For the text-containing cell, return its midpoint in [x, y] coordinate format. 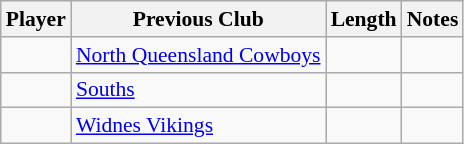
Previous Club [198, 19]
Widnes Vikings [198, 126]
Souths [198, 90]
Length [364, 19]
Notes [433, 19]
Player [36, 19]
North Queensland Cowboys [198, 55]
